Extract the [x, y] coordinate from the center of the cell holding the provided text.  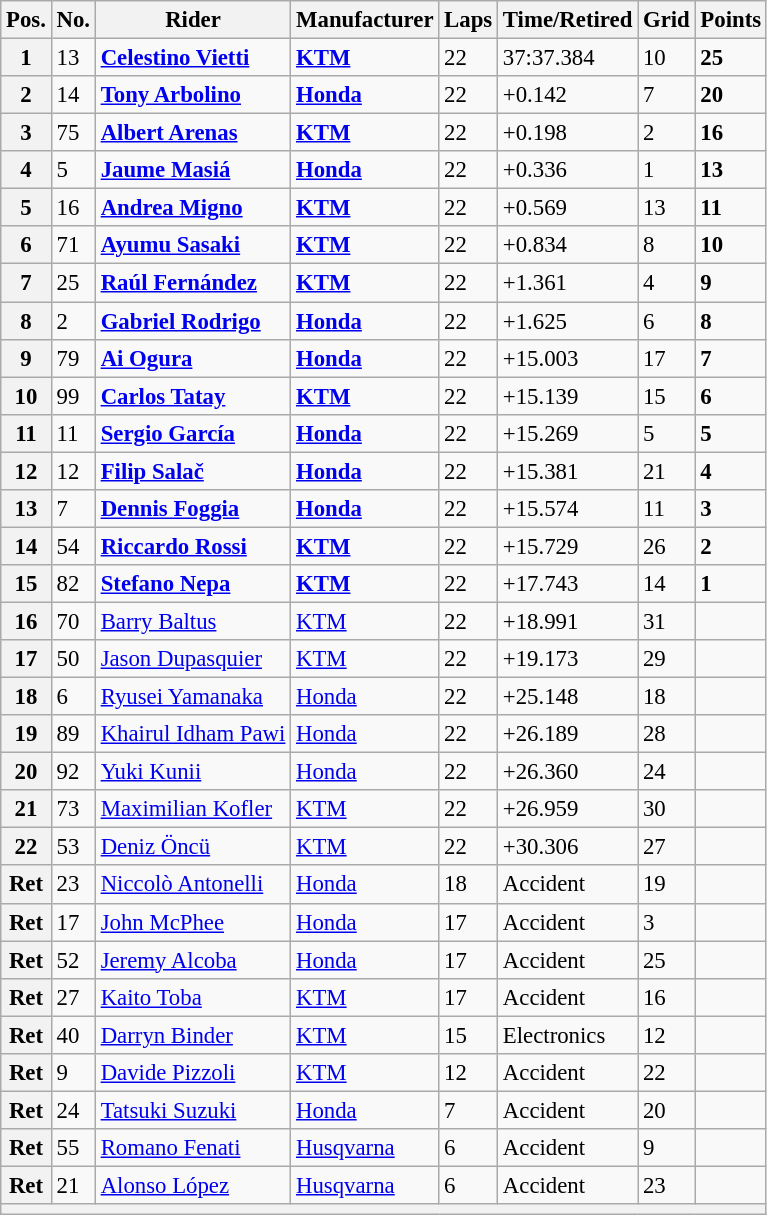
Tatsuki Suzuki [192, 1110]
82 [73, 584]
Grid [666, 20]
Andrea Migno [192, 208]
Maximilian Kofler [192, 809]
Pos. [26, 20]
Filip Salač [192, 471]
52 [73, 960]
70 [73, 621]
+25.148 [568, 697]
29 [666, 659]
73 [73, 809]
+17.743 [568, 584]
+18.991 [568, 621]
+26.189 [568, 734]
+1.361 [568, 283]
+15.139 [568, 396]
Riccardo Rossi [192, 546]
55 [73, 1148]
Alonso López [192, 1185]
Niccolò Antonelli [192, 885]
+19.173 [568, 659]
Gabriel Rodrigo [192, 321]
71 [73, 245]
+15.574 [568, 509]
+0.198 [568, 133]
No. [73, 20]
Electronics [568, 1035]
Rider [192, 20]
Barry Baltus [192, 621]
Kaito Toba [192, 997]
53 [73, 847]
89 [73, 734]
50 [73, 659]
Darryn Binder [192, 1035]
+0.142 [568, 95]
Jason Dupasquier [192, 659]
+0.336 [568, 170]
Romano Fenati [192, 1148]
Davide Pizzoli [192, 1073]
75 [73, 133]
+15.729 [568, 546]
79 [73, 358]
99 [73, 396]
Jeremy Alcoba [192, 960]
37:37.384 [568, 58]
Points [730, 20]
92 [73, 772]
+26.360 [568, 772]
Deniz Öncü [192, 847]
+15.003 [568, 358]
Ai Ogura [192, 358]
Tony Arbolino [192, 95]
+15.381 [568, 471]
Celestino Vietti [192, 58]
+0.569 [568, 208]
Albert Arenas [192, 133]
Dennis Foggia [192, 509]
+26.959 [568, 809]
40 [73, 1035]
Laps [468, 20]
Manufacturer [365, 20]
Ayumu Sasaki [192, 245]
Ryusei Yamanaka [192, 697]
26 [666, 546]
Jaume Masiá [192, 170]
Raúl Fernández [192, 283]
+15.269 [568, 433]
John McPhee [192, 922]
Sergio García [192, 433]
Yuki Kunii [192, 772]
Time/Retired [568, 20]
+0.834 [568, 245]
54 [73, 546]
Khairul Idham Pawi [192, 734]
+30.306 [568, 847]
Stefano Nepa [192, 584]
30 [666, 809]
Carlos Tatay [192, 396]
31 [666, 621]
28 [666, 734]
+1.625 [568, 321]
